Output the (x, y) coordinate of the center of the cell containing the given text.  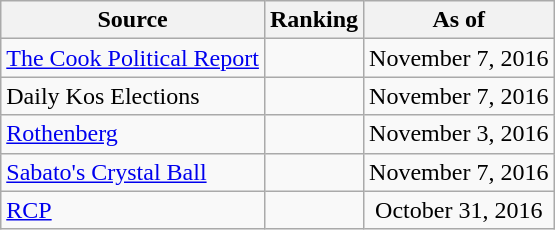
Ranking (314, 20)
Rothenberg (133, 134)
November 3, 2016 (459, 134)
Source (133, 20)
The Cook Political Report (133, 58)
As of (459, 20)
Sabato's Crystal Ball (133, 172)
October 31, 2016 (459, 210)
RCP (133, 210)
Daily Kos Elections (133, 96)
